Identify which cell holds the provided text, then report its [X, Y] central coordinate. 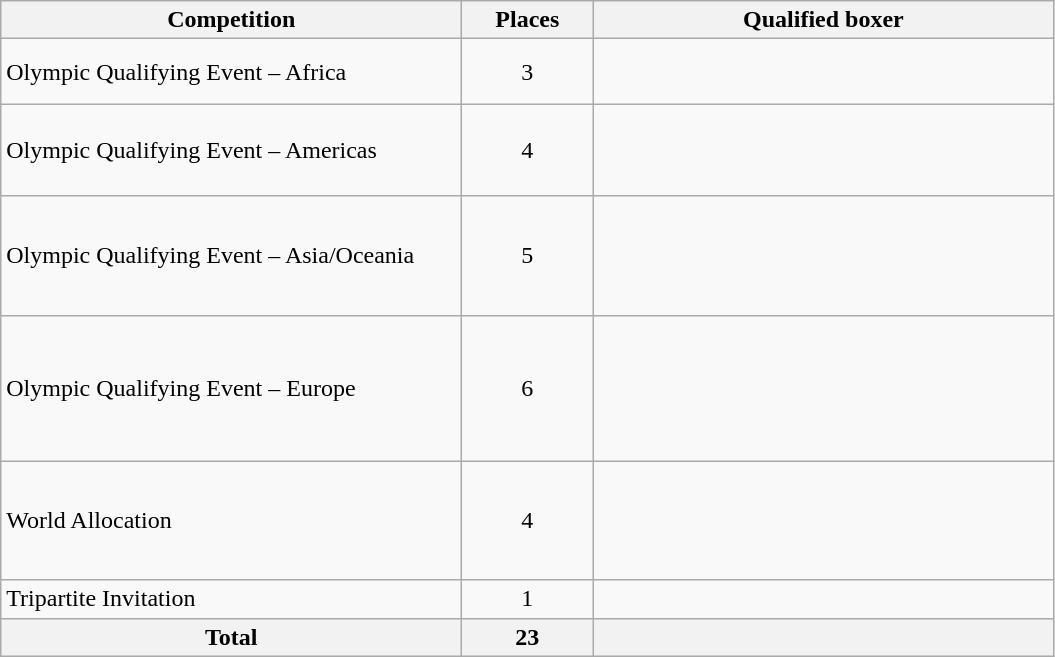
23 [528, 637]
Olympic Qualifying Event – Europe [232, 388]
5 [528, 256]
Places [528, 20]
World Allocation [232, 520]
Olympic Qualifying Event – Africa [232, 72]
Total [232, 637]
6 [528, 388]
1 [528, 599]
3 [528, 72]
Competition [232, 20]
Qualified boxer [824, 20]
Olympic Qualifying Event – Asia/Oceania [232, 256]
Tripartite Invitation [232, 599]
Olympic Qualifying Event – Americas [232, 150]
